Search for the cell housing the specified text and yield its [X, Y] center coordinate. 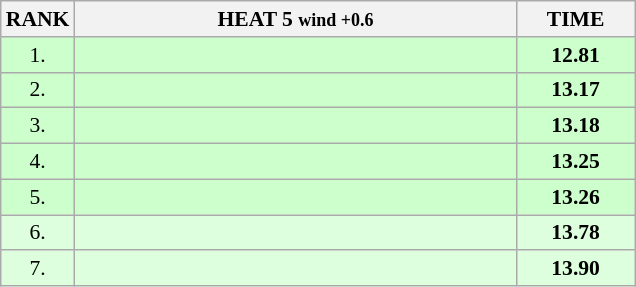
13.90 [576, 269]
7. [38, 269]
13.26 [576, 197]
13.25 [576, 162]
HEAT 5 wind +0.6 [295, 19]
4. [38, 162]
13.78 [576, 233]
13.18 [576, 126]
TIME [576, 19]
13.17 [576, 90]
6. [38, 233]
5. [38, 197]
12.81 [576, 55]
RANK [38, 19]
1. [38, 55]
3. [38, 126]
2. [38, 90]
